Scan for the cell matching the given text and deliver its (X, Y) coordinate at center. 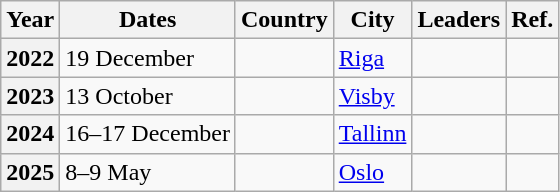
16–17 December (148, 134)
City (372, 20)
2022 (30, 58)
19 December (148, 58)
Dates (148, 20)
2025 (30, 172)
Year (30, 20)
Tallinn (372, 134)
8–9 May (148, 172)
Oslo (372, 172)
2024 (30, 134)
Leaders (459, 20)
Visby (372, 96)
Country (284, 20)
13 October (148, 96)
2023 (30, 96)
Riga (372, 58)
Ref. (532, 20)
